For the text-containing cell, return its midpoint in (x, y) coordinate format. 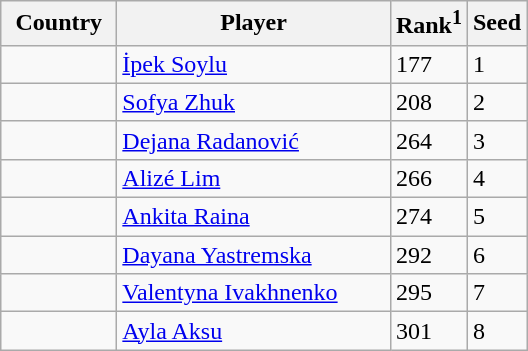
Seed (496, 24)
264 (428, 140)
Dayana Yastremska (254, 255)
Ankita Raina (254, 217)
Ayla Aksu (254, 331)
5 (496, 217)
3 (496, 140)
2 (496, 102)
Player (254, 24)
266 (428, 178)
Valentyna Ivakhnenko (254, 293)
292 (428, 255)
274 (428, 217)
İpek Soylu (254, 64)
4 (496, 178)
Country (59, 24)
6 (496, 255)
Alizé Lim (254, 178)
Sofya Zhuk (254, 102)
208 (428, 102)
Rank1 (428, 24)
177 (428, 64)
7 (496, 293)
Dejana Radanović (254, 140)
1 (496, 64)
301 (428, 331)
8 (496, 331)
295 (428, 293)
